Locate the cell with the specified text and output its [X, Y] center coordinate. 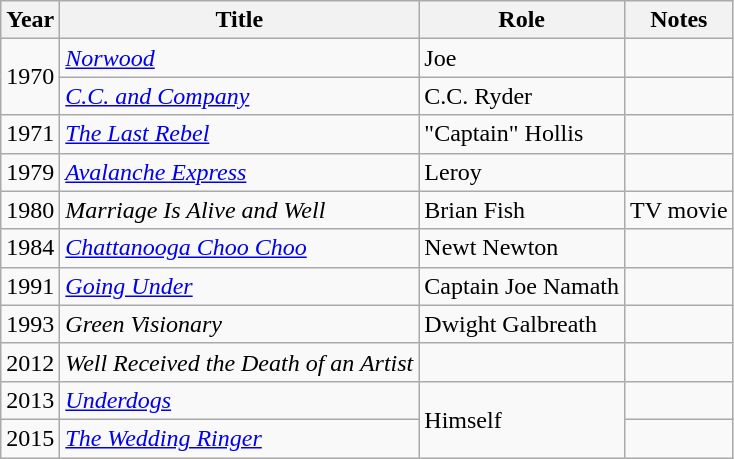
1984 [30, 248]
"Captain" Hollis [522, 134]
2015 [30, 438]
C.C. and Company [240, 96]
Notes [678, 20]
Joe [522, 58]
Marriage Is Alive and Well [240, 210]
Underdogs [240, 400]
Avalanche Express [240, 172]
The Last Rebel [240, 134]
Year [30, 20]
Himself [522, 419]
1993 [30, 324]
Green Visionary [240, 324]
Chattanooga Choo Choo [240, 248]
1979 [30, 172]
The Wedding Ringer [240, 438]
Title [240, 20]
2012 [30, 362]
C.C. Ryder [522, 96]
1980 [30, 210]
Norwood [240, 58]
1991 [30, 286]
Going Under [240, 286]
Newt Newton [522, 248]
Brian Fish [522, 210]
1970 [30, 77]
1971 [30, 134]
Dwight Galbreath [522, 324]
Captain Joe Namath [522, 286]
Leroy [522, 172]
TV movie [678, 210]
Role [522, 20]
Well Received the Death of an Artist [240, 362]
2013 [30, 400]
